Search for the cell housing the specified text and yield its [x, y] center coordinate. 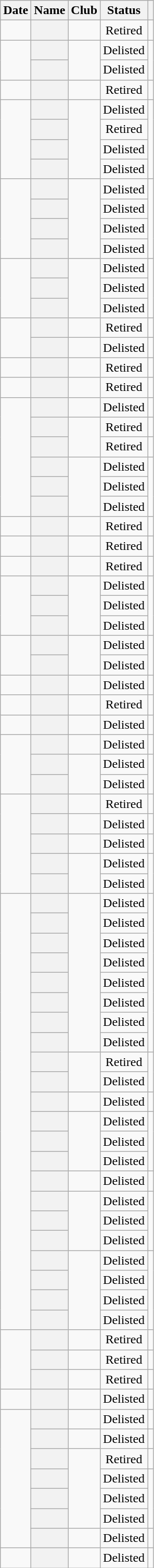
Date [16, 10]
Name [50, 10]
Club [84, 10]
Status [124, 10]
